Determine the [x, y] coordinate at the center of the cell enclosing the given text.  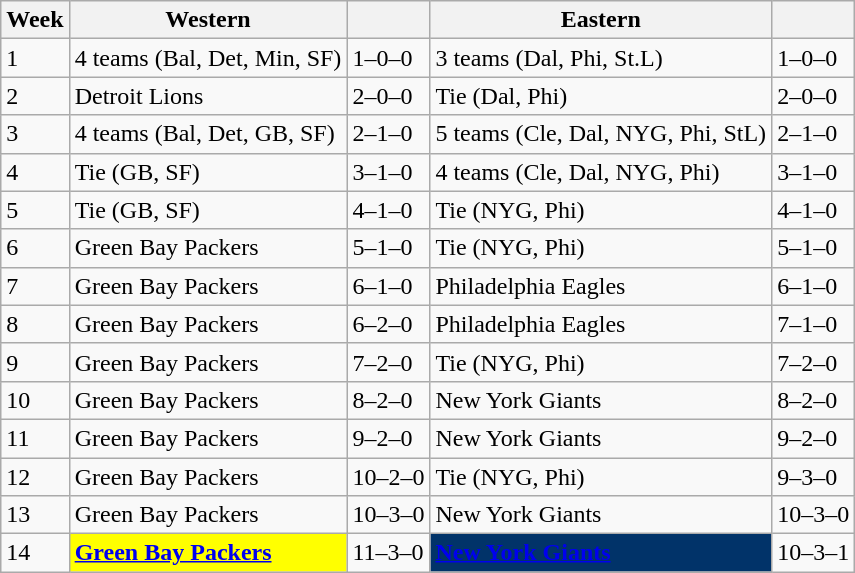
6 [35, 248]
2 [35, 96]
Week [35, 20]
6–2–0 [388, 324]
11 [35, 438]
4 teams (Bal, Det, GB, SF) [208, 134]
5 teams (Cle, Dal, NYG, Phi, StL) [601, 134]
Tie (Dal, Phi) [601, 96]
4 teams (Cle, Dal, NYG, Phi) [601, 172]
10–2–0 [388, 477]
Western [208, 20]
3 [35, 134]
7–1–0 [814, 324]
10–3–1 [814, 553]
12 [35, 477]
7 [35, 286]
11–3–0 [388, 553]
13 [35, 515]
Eastern [601, 20]
9 [35, 362]
5 [35, 210]
9–3–0 [814, 477]
8 [35, 324]
3 teams (Dal, Phi, St.L) [601, 58]
10 [35, 400]
4 [35, 172]
14 [35, 553]
4 teams (Bal, Det, Min, SF) [208, 58]
1 [35, 58]
Detroit Lions [208, 96]
